Provide the [x, y] coordinate of the cell's center where the given text is located.  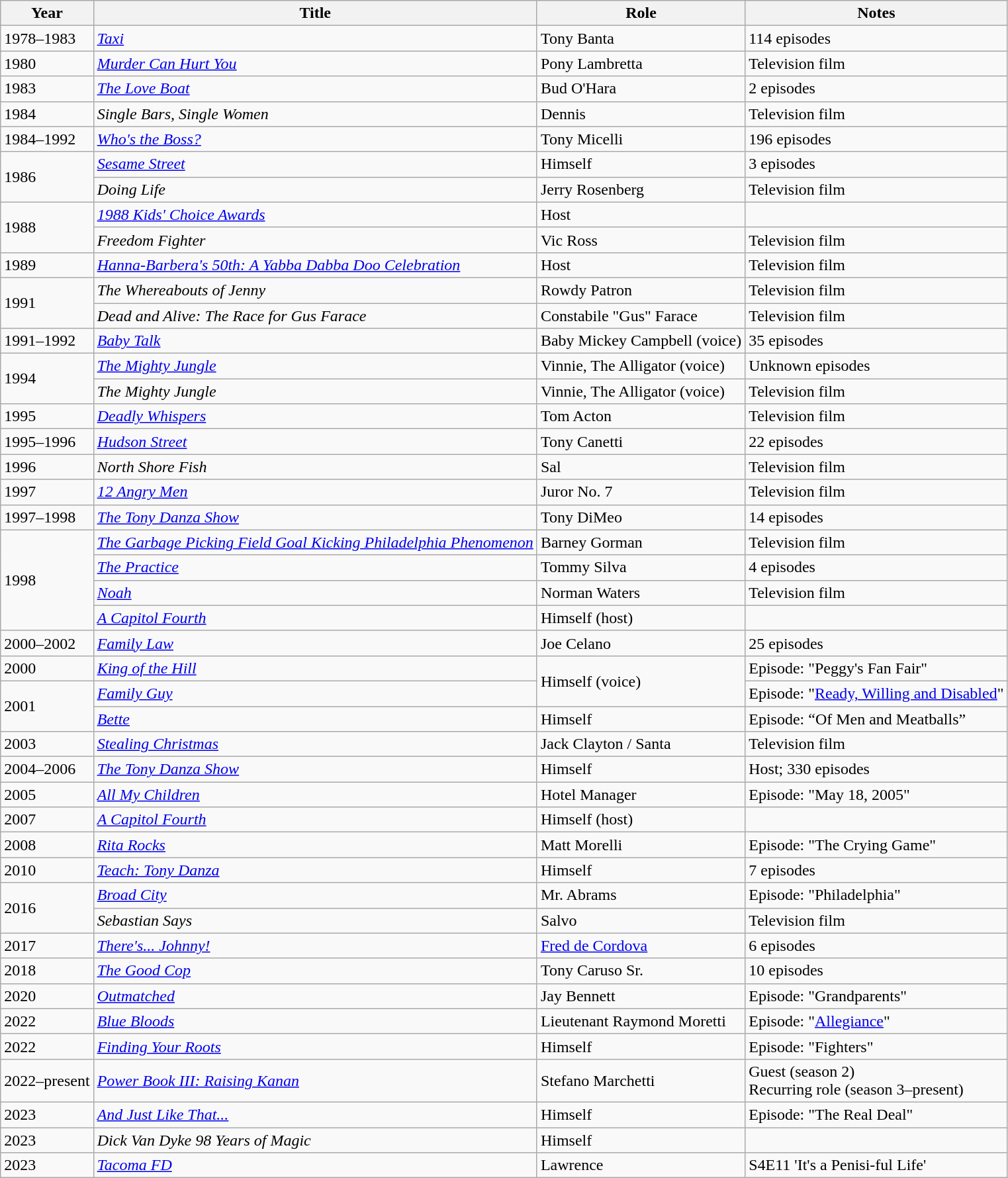
1984–1992 [47, 139]
Episode: "Grandparents" [876, 996]
Hotel Manager [641, 795]
Episode: "The Real Deal" [876, 1114]
14 episodes [876, 517]
1995–1996 [47, 442]
Freedom Fighter [315, 240]
1997 [47, 492]
1980 [47, 64]
Role [641, 13]
Episode: "Philadelphia" [876, 895]
4 episodes [876, 567]
Dead and Alive: The Race for Gus Farace [315, 316]
Taxi [315, 38]
2007 [47, 820]
25 episodes [876, 643]
Episode: "Fighters" [876, 1046]
Notes [876, 13]
6 episodes [876, 946]
North Shore Fish [315, 467]
Sesame Street [315, 164]
2017 [47, 946]
3 episodes [876, 164]
Tony Canetti [641, 442]
Family Law [315, 643]
Stealing Christmas [315, 744]
Episode: "Peggy's Fan Fair" [876, 668]
114 episodes [876, 38]
196 episodes [876, 139]
1991 [47, 303]
1984 [47, 114]
Unknown episodes [876, 366]
22 episodes [876, 442]
Episode: "The Crying Game" [876, 845]
Power Book III: Raising Kanan [315, 1081]
Mr. Abrams [641, 895]
Deadly Whispers [315, 417]
35 episodes [876, 341]
Tony DiMeo [641, 517]
1991–1992 [47, 341]
2005 [47, 795]
2001 [47, 706]
Matt Morelli [641, 845]
Pony Lambretta [641, 64]
Tommy Silva [641, 567]
Single Bars, Single Women [315, 114]
1997–1998 [47, 517]
Hudson Street [315, 442]
1986 [47, 177]
Fred de Cordova [641, 946]
1988 Kids' Choice Awards [315, 215]
Title [315, 13]
2016 [47, 908]
Teach: Tony Danza [315, 870]
2022–present [47, 1081]
Dick Van Dyke 98 Years of Magic [315, 1140]
2003 [47, 744]
2018 [47, 971]
2010 [47, 870]
Year [47, 13]
2020 [47, 996]
2000–2002 [47, 643]
2008 [47, 845]
Doing Life [315, 189]
12 Angry Men [315, 492]
Constabile "Gus" Farace [641, 316]
Barney Gorman [641, 542]
Episode: "Ready, Willing and Disabled" [876, 693]
Broad City [315, 895]
Himself (voice) [641, 681]
Tony Caruso Sr. [641, 971]
Who's the Boss? [315, 139]
Tacoma FD [315, 1165]
7 episodes [876, 870]
The Garbage Picking Field Goal Kicking Philadelphia Phenomenon [315, 542]
Episode: "Allegiance" [876, 1021]
The Practice [315, 567]
Joe Celano [641, 643]
Murder Can Hurt You [315, 64]
Stefano Marchetti [641, 1081]
Bette [315, 718]
Baby Talk [315, 341]
S4E11 'It's a Penisi-ful Life' [876, 1165]
And Just Like That... [315, 1114]
Bud O'Hara [641, 89]
Jerry Rosenberg [641, 189]
Baby Mickey Campbell (voice) [641, 341]
2000 [47, 668]
The Love Boat [315, 89]
Vic Ross [641, 240]
Sebastian Says [315, 920]
Jack Clayton / Santa [641, 744]
Host; 330 episodes [876, 769]
Rita Rocks [315, 845]
Hanna-Barbera's 50th: A Yabba Dabba Doo Celebration [315, 265]
Dennis [641, 114]
Lawrence [641, 1165]
10 episodes [876, 971]
Outmatched [315, 996]
Tom Acton [641, 417]
Rowdy Patron [641, 290]
2 episodes [876, 89]
Tony Micelli [641, 139]
Lieutenant Raymond Moretti [641, 1021]
Guest (season 2)Recurring role (season 3–present) [876, 1081]
There's... Johnny! [315, 946]
Norman Waters [641, 593]
1998 [47, 580]
2004–2006 [47, 769]
Blue Bloods [315, 1021]
1995 [47, 417]
1988 [47, 227]
1989 [47, 265]
Episode: “Of Men and Meatballs” [876, 718]
Tony Banta [641, 38]
Episode: "May 18, 2005" [876, 795]
King of the Hill [315, 668]
Jay Bennett [641, 996]
Family Guy [315, 693]
All My Children [315, 795]
Sal [641, 467]
1996 [47, 467]
Noah [315, 593]
1994 [47, 379]
Finding Your Roots [315, 1046]
1983 [47, 89]
The Whereabouts of Jenny [315, 290]
Salvo [641, 920]
The Good Cop [315, 971]
Juror No. 7 [641, 492]
1978–1983 [47, 38]
